Pinpoint the cell where the given text exists, returning its [X, Y] midpoint coordinate. 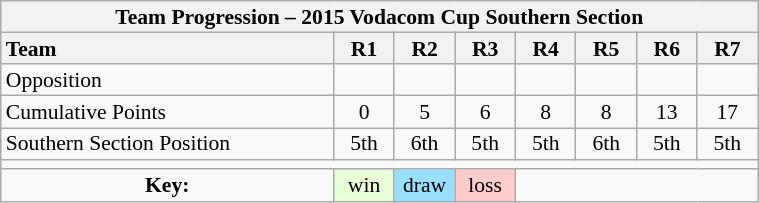
R7 [728, 49]
17 [728, 112]
Cumulative Points [168, 112]
R1 [364, 49]
R6 [666, 49]
5 [424, 112]
Opposition [168, 81]
0 [364, 112]
R5 [606, 49]
13 [666, 112]
R2 [424, 49]
Team Progression – 2015 Vodacom Cup Southern Section [380, 17]
draw [424, 186]
Team [168, 49]
R4 [546, 49]
loss [486, 186]
6 [486, 112]
Key: [168, 186]
R3 [486, 49]
Southern Section Position [168, 144]
win [364, 186]
